From the cell containing the given text, extract its center point as (x, y) coordinate. 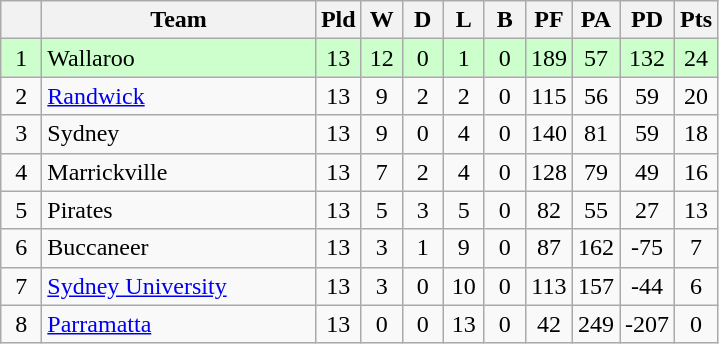
PA (596, 20)
42 (548, 324)
Pts (696, 20)
189 (548, 58)
12 (382, 58)
56 (596, 96)
162 (596, 248)
18 (696, 134)
132 (648, 58)
Pirates (179, 210)
128 (548, 172)
55 (596, 210)
79 (596, 172)
10 (464, 286)
Wallaroo (179, 58)
D (422, 20)
Sydney University (179, 286)
113 (548, 286)
140 (548, 134)
Sydney (179, 134)
Randwick (179, 96)
-207 (648, 324)
16 (696, 172)
Team (179, 20)
PD (648, 20)
82 (548, 210)
49 (648, 172)
157 (596, 286)
8 (22, 324)
Buccaneer (179, 248)
81 (596, 134)
W (382, 20)
-75 (648, 248)
Pld (338, 20)
115 (548, 96)
Parramatta (179, 324)
24 (696, 58)
Marrickville (179, 172)
57 (596, 58)
27 (648, 210)
B (504, 20)
L (464, 20)
249 (596, 324)
20 (696, 96)
PF (548, 20)
87 (548, 248)
-44 (648, 286)
